Return [X, Y] of the center of cell containing provided text 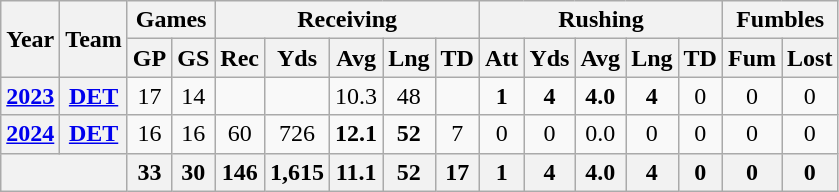
Fumbles [780, 20]
11.1 [356, 172]
GP [149, 58]
30 [194, 172]
Team [94, 39]
Year [30, 39]
Games [170, 20]
10.3 [356, 96]
33 [149, 172]
48 [409, 96]
2023 [30, 96]
Rushing [600, 20]
0.0 [600, 134]
Fum [752, 58]
12.1 [356, 134]
Receiving [348, 20]
726 [298, 134]
7 [457, 134]
146 [240, 172]
60 [240, 134]
Att [501, 58]
14 [194, 96]
Lost [810, 58]
GS [194, 58]
1,615 [298, 172]
Rec [240, 58]
2024 [30, 134]
